Extract the (x, y) coordinate from the center of the cell holding the provided text.  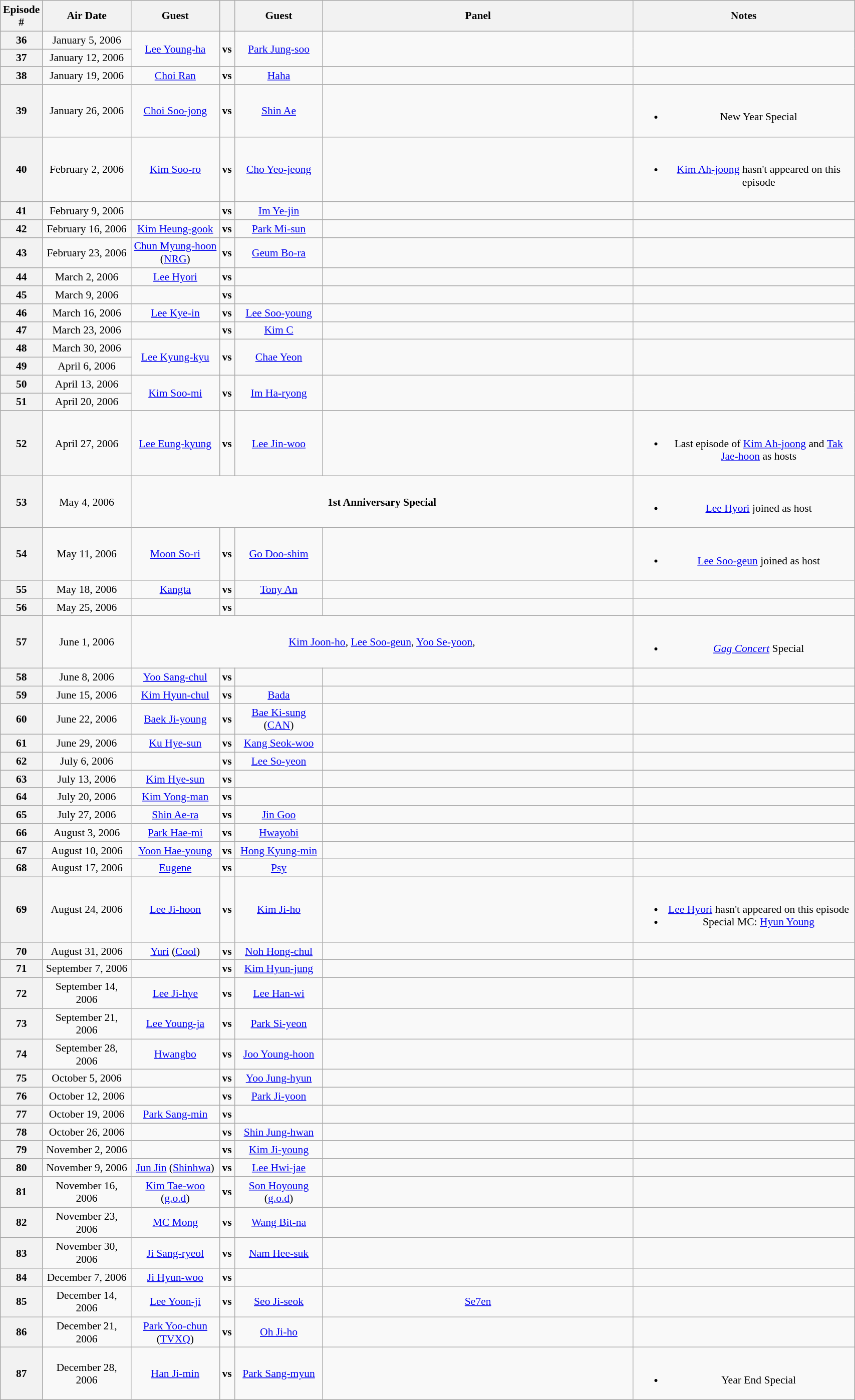
55 (22, 589)
December 7, 2006 (87, 1277)
November 30, 2006 (87, 1253)
November 16, 2006 (87, 1192)
Park Jung-soo (278, 49)
MC Mong (175, 1223)
Kim Joon-ho, Lee Soo-geun, Yoo Se-yoon, (382, 642)
42 (22, 229)
Episode # (22, 16)
June 15, 2006 (87, 695)
71 (22, 969)
July 13, 2006 (87, 779)
Joo Young-hoon (278, 1055)
Kim Hyun-chul (175, 695)
September 21, 2006 (87, 1023)
82 (22, 1223)
May 18, 2006 (87, 589)
Psy (278, 868)
August 10, 2006 (87, 851)
December 14, 2006 (87, 1302)
Shin Jung-hwan (278, 1132)
52 (22, 444)
Gag Concert Special (744, 642)
Tony An (278, 589)
Kim Heung-gook (175, 229)
Kim Soo-mi (175, 393)
Lee Han-wi (278, 993)
August 24, 2006 (87, 910)
Han Ji-min (175, 1373)
61 (22, 744)
April 27, 2006 (87, 444)
86 (22, 1332)
Noh Hong-chul (278, 951)
Lee Hyori joined as host (744, 502)
April 20, 2006 (87, 402)
41 (22, 211)
Hwangbo (175, 1055)
December 28, 2006 (87, 1373)
77 (22, 1115)
Lee Ji-hye (175, 993)
Cho Yeo-jeong (278, 169)
39 (22, 111)
June 22, 2006 (87, 719)
Jin Goo (278, 815)
Lee Jin-woo (278, 444)
Choi Ran (175, 76)
Lee Ji-hoon (175, 910)
Shin Ae (278, 111)
85 (22, 1302)
Chun Myung-hoon (NRG) (175, 252)
July 6, 2006 (87, 762)
Lee Hyori (175, 277)
July 20, 2006 (87, 797)
Park Si-yeon (278, 1023)
Kangta (175, 589)
February 9, 2006 (87, 211)
Geum Bo-ra (278, 252)
Kang Seok-woo (278, 744)
1st Anniversary Special (382, 502)
Ji Sang-ryeol (175, 1253)
36 (22, 40)
June 8, 2006 (87, 677)
62 (22, 762)
43 (22, 252)
Moon So-ri (175, 554)
January 5, 2006 (87, 40)
83 (22, 1253)
June 1, 2006 (87, 642)
Kim Hyun-jung (278, 969)
38 (22, 76)
Notes (744, 16)
59 (22, 695)
March 16, 2006 (87, 313)
December 21, 2006 (87, 1332)
81 (22, 1192)
56 (22, 607)
66 (22, 833)
84 (22, 1277)
Son Hoyoung (g.o.d) (278, 1192)
Kim C (278, 330)
Hong Kyung-min (278, 851)
Haha (278, 76)
March 9, 2006 (87, 295)
Kim Ji-young (278, 1150)
53 (22, 502)
78 (22, 1132)
May 4, 2006 (87, 502)
Yuri (Cool) (175, 951)
Park Sang-min (175, 1115)
Park Yoo-chun (TVXQ) (175, 1332)
Jun Jin (Shinhwa) (175, 1168)
67 (22, 851)
57 (22, 642)
80 (22, 1168)
Lee Soo-geun joined as host (744, 554)
January 26, 2006 (87, 111)
64 (22, 797)
Yoo Sang-chul (175, 677)
47 (22, 330)
Lee So-yeon (278, 762)
Bae Ki-sung (CAN) (278, 719)
Lee Soo-young (278, 313)
Nam Hee-suk (278, 1253)
79 (22, 1150)
Park Sang-myun (278, 1373)
Ji Hyun-woo (175, 1277)
58 (22, 677)
68 (22, 868)
49 (22, 367)
Park Mi-sun (278, 229)
Kim Ah-joong hasn't appeared on this episode (744, 169)
76 (22, 1097)
65 (22, 815)
August 17, 2006 (87, 868)
51 (22, 402)
Panel (478, 16)
Seo Ji-seok (278, 1302)
Se7en (478, 1302)
46 (22, 313)
Baek Ji-young (175, 719)
March 30, 2006 (87, 348)
Lee Hyori hasn't appeared on this episodeSpecial MC: Hyun Young (744, 910)
45 (22, 295)
February 16, 2006 (87, 229)
Im Ye-jin (278, 211)
69 (22, 910)
87 (22, 1373)
Park Hae-mi (175, 833)
Wang Bit-na (278, 1223)
June 29, 2006 (87, 744)
Kim Yong-man (175, 797)
Go Doo-shim (278, 554)
Lee Yoon-ji (175, 1302)
New Year Special (744, 111)
Park Ji-yoon (278, 1097)
August 31, 2006 (87, 951)
May 11, 2006 (87, 554)
September 28, 2006 (87, 1055)
February 2, 2006 (87, 169)
60 (22, 719)
Chae Yeon (278, 358)
37 (22, 58)
March 23, 2006 (87, 330)
70 (22, 951)
73 (22, 1023)
October 19, 2006 (87, 1115)
Shin Ae-ra (175, 815)
November 23, 2006 (87, 1223)
Eugene (175, 868)
Lee Hwi-jae (278, 1168)
Kim Hye-sun (175, 779)
63 (22, 779)
Lee Kyung-kyu (175, 358)
November 9, 2006 (87, 1168)
48 (22, 348)
Kim Tae-woo (g.o.d) (175, 1192)
July 27, 2006 (87, 815)
May 25, 2006 (87, 607)
Lee Young-ja (175, 1023)
74 (22, 1055)
50 (22, 384)
44 (22, 277)
April 6, 2006 (87, 367)
February 23, 2006 (87, 252)
Im Ha-ryong (278, 393)
September 7, 2006 (87, 969)
Kim Ji-ho (278, 910)
Lee Kye-in (175, 313)
Choi Soo-jong (175, 111)
72 (22, 993)
Lee Eung-kyung (175, 444)
November 2, 2006 (87, 1150)
75 (22, 1079)
Yoon Hae-young (175, 851)
Hwayobi (278, 833)
Ku Hye-sun (175, 744)
Oh Ji-ho (278, 1332)
Yoo Jung-hyun (278, 1079)
54 (22, 554)
October 26, 2006 (87, 1132)
Kim Soo-ro (175, 169)
January 19, 2006 (87, 76)
Last episode of Kim Ah-joong and Tak Jae-hoon as hosts (744, 444)
January 12, 2006 (87, 58)
Year End Special (744, 1373)
40 (22, 169)
August 3, 2006 (87, 833)
March 2, 2006 (87, 277)
September 14, 2006 (87, 993)
October 5, 2006 (87, 1079)
October 12, 2006 (87, 1097)
Lee Young-ha (175, 49)
Air Date (87, 16)
Bada (278, 695)
April 13, 2006 (87, 384)
